Identify which cell holds the provided text, then report its [X, Y] central coordinate. 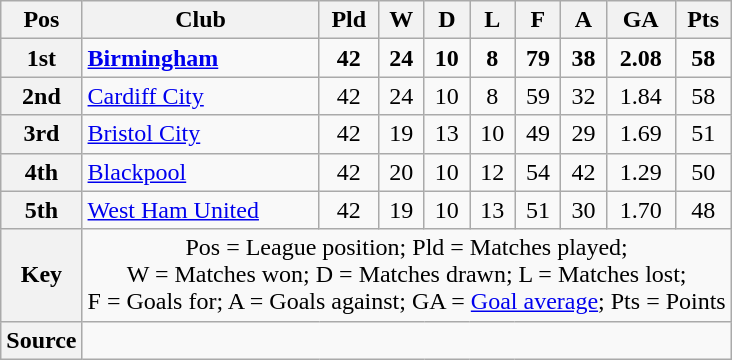
Bristol City [200, 134]
D [447, 20]
1.84 [640, 96]
49 [538, 134]
3rd [42, 134]
Key [42, 275]
20 [402, 172]
12 [493, 172]
4th [42, 172]
Pos [42, 20]
38 [584, 58]
1st [42, 58]
48 [703, 210]
Blackpool [200, 172]
5th [42, 210]
Pld [348, 20]
Pts [703, 20]
1.29 [640, 172]
Cardiff City [200, 96]
West Ham United [200, 210]
L [493, 20]
59 [538, 96]
GA [640, 20]
1.70 [640, 210]
Club [200, 20]
2.08 [640, 58]
Source [42, 340]
1.69 [640, 134]
W [402, 20]
29 [584, 134]
79 [538, 58]
32 [584, 96]
F [538, 20]
54 [538, 172]
50 [703, 172]
2nd [42, 96]
Birmingham [200, 58]
30 [584, 210]
A [584, 20]
